From the cell containing the given text, extract its center point as [X, Y] coordinate. 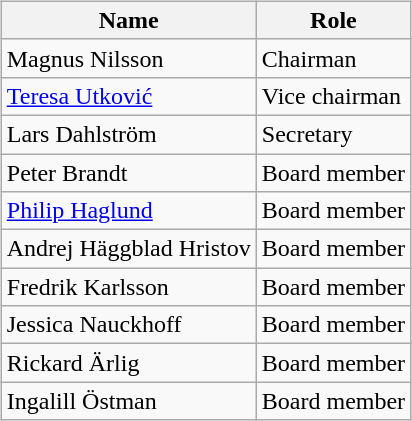
Peter Brandt [128, 173]
Magnus Nilsson [128, 58]
Teresa Utković [128, 96]
Jessica Nauckhoff [128, 325]
Name [128, 20]
Vice chairman [333, 96]
Rickard Ärlig [128, 363]
Andrej Häggblad Hristov [128, 249]
Ingalill Östman [128, 401]
Fredrik Karlsson [128, 287]
Philip Haglund [128, 211]
Chairman [333, 58]
Role [333, 20]
Secretary [333, 134]
Lars Dahlström [128, 134]
